Search for the cell housing the specified text and yield its [x, y] center coordinate. 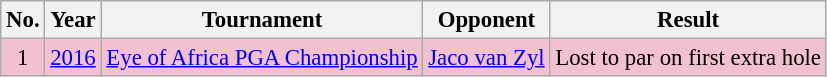
Jaco van Zyl [486, 58]
No. [23, 20]
Opponent [486, 20]
Lost to par on first extra hole [688, 58]
1 [23, 58]
Year [73, 20]
Result [688, 20]
Tournament [262, 20]
Eye of Africa PGA Championship [262, 58]
2016 [73, 58]
